From the cell containing the given text, extract its center point as (x, y) coordinate. 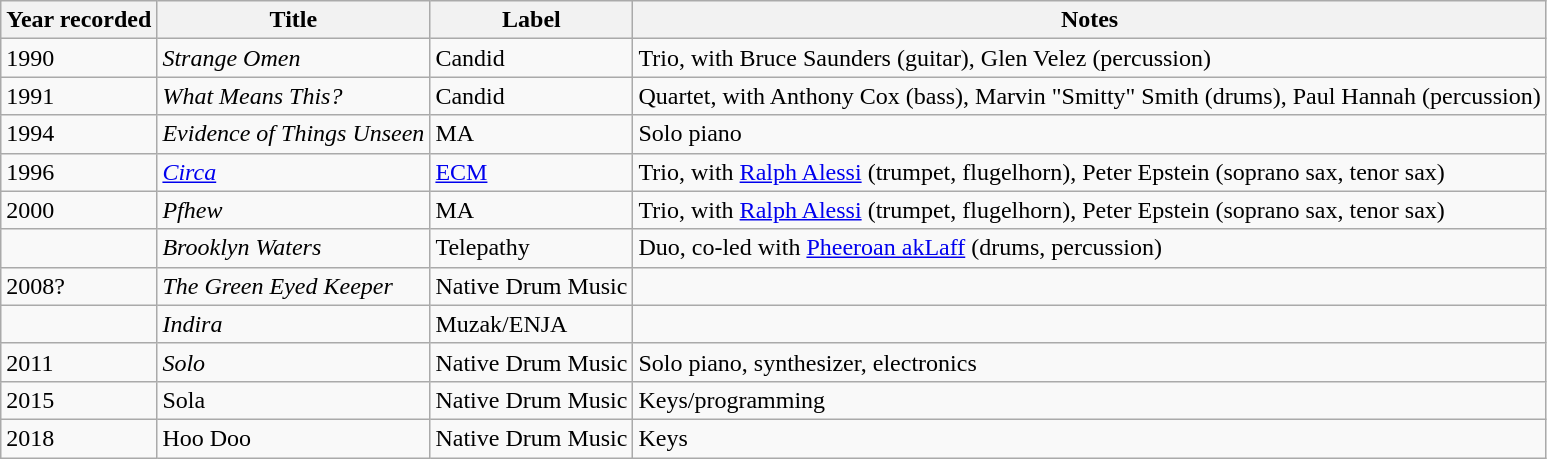
2000 (79, 210)
Year recorded (79, 20)
2008? (79, 286)
1996 (79, 172)
Evidence of Things Unseen (294, 134)
1991 (79, 96)
ECM (532, 172)
Telepathy (532, 248)
1994 (79, 134)
Muzak/ENJA (532, 324)
What Means This? (294, 96)
Duo, co-led with Pheeroan akLaff (drums, percussion) (1090, 248)
The Green Eyed Keeper (294, 286)
Strange Omen (294, 58)
Solo (294, 362)
Hoo Doo (294, 438)
Keys/programming (1090, 400)
Pfhew (294, 210)
2011 (79, 362)
Solo piano (1090, 134)
Indira (294, 324)
Solo piano, synthesizer, electronics (1090, 362)
2015 (79, 400)
Notes (1090, 20)
Circa (294, 172)
Sola (294, 400)
Quartet, with Anthony Cox (bass), Marvin "Smitty" Smith (drums), Paul Hannah (percussion) (1090, 96)
Trio, with Bruce Saunders (guitar), Glen Velez (percussion) (1090, 58)
1990 (79, 58)
2018 (79, 438)
Label (532, 20)
Brooklyn Waters (294, 248)
Keys (1090, 438)
Title (294, 20)
